Pinpoint the cell where the given text exists, returning its [x, y] midpoint coordinate. 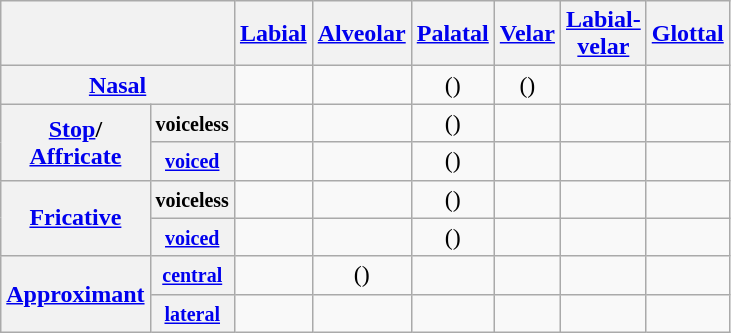
Alveolar [362, 34]
Velar [527, 34]
Approximant [76, 294]
lateral [192, 313]
Labial-velar [603, 34]
Stop/Affricate [76, 142]
Nasal [118, 85]
Glottal [688, 34]
central [192, 275]
Fricative [76, 218]
Palatal [452, 34]
Labial [273, 34]
